Provide the (X, Y) coordinate of the cell's center where the given text is located.  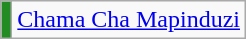
Chama Cha Mapinduzi (129, 20)
